Return the [x, y] coordinate for the center point of the cell that contains the specified text.  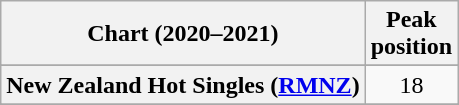
Chart (2020–2021) [183, 34]
18 [411, 85]
New Zealand Hot Singles (RMNZ) [183, 85]
Peakposition [411, 34]
